Pinpoint the cell where the given text exists, returning its (X, Y) midpoint coordinate. 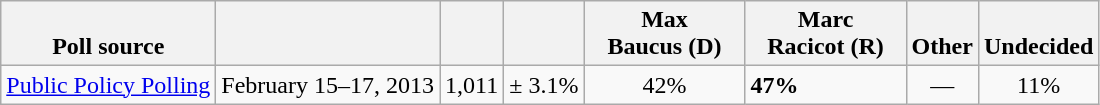
47% (826, 85)
February 15–17, 2013 (328, 85)
± 3.1% (544, 85)
11% (1038, 85)
MarcRacicot (R) (826, 34)
MaxBaucus (D) (664, 34)
1,011 (472, 85)
Undecided (1038, 34)
— (942, 85)
Other (942, 34)
Public Policy Polling (108, 85)
42% (664, 85)
Poll source (108, 34)
